Provide the (X, Y) coordinate of the cell's center where the given text is located.  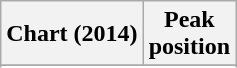
Peakposition (189, 34)
Chart (2014) (72, 34)
